Locate the cell with the specified text and output its (x, y) center coordinate. 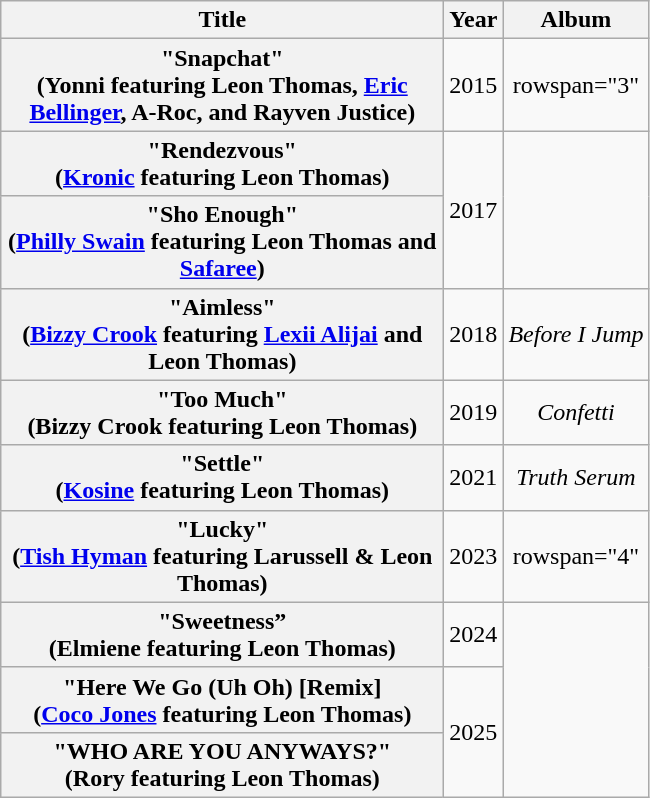
2021 (474, 478)
"Aimless"(Bizzy Crook featuring Lexii Alijai and Leon Thomas) (222, 334)
2017 (474, 210)
2018 (474, 334)
Year (474, 20)
"Lucky"(Tish Hyman featuring Larussell & Leon Thomas) (222, 556)
"Here We Go (Uh Oh) [Remix](Coco Jones featuring Leon Thomas) (222, 700)
Truth Serum (576, 478)
"Sho Enough"(Philly Swain featuring Leon Thomas and Safaree) (222, 242)
"Settle"(Kosine featuring Leon Thomas) (222, 478)
rowspan="3" (576, 85)
2024 (474, 634)
Confetti (576, 412)
Before I Jump (576, 334)
2019 (474, 412)
"Too Much"(Bizzy Crook featuring Leon Thomas) (222, 412)
2015 (474, 85)
rowspan="4" (576, 556)
"Sweetness” (Elmiene featuring Leon Thomas) (222, 634)
2025 (474, 732)
"Snapchat"(Yonni featuring Leon Thomas, Eric Bellinger, A-Roc, and Rayven Justice) (222, 85)
Title (222, 20)
Album (576, 20)
"Rendezvous"(Kronic featuring Leon Thomas) (222, 164)
2023 (474, 556)
"WHO ARE YOU ANYWAYS?"(Rory featuring Leon Thomas) (222, 764)
